Identify which cell holds the provided text, then report its (X, Y) central coordinate. 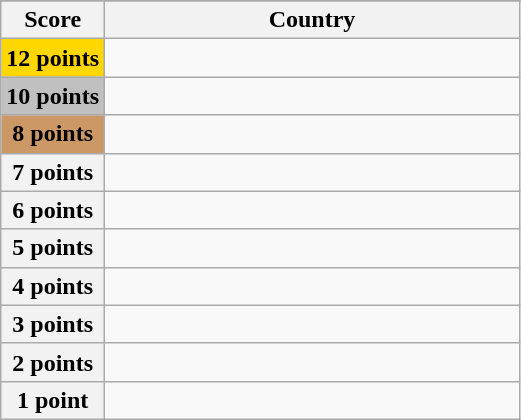
1 point (53, 400)
Country (312, 20)
7 points (53, 172)
10 points (53, 96)
2 points (53, 362)
Score (53, 20)
4 points (53, 286)
8 points (53, 134)
3 points (53, 324)
6 points (53, 210)
5 points (53, 248)
12 points (53, 58)
